Return [X, Y] of the center of cell containing provided text 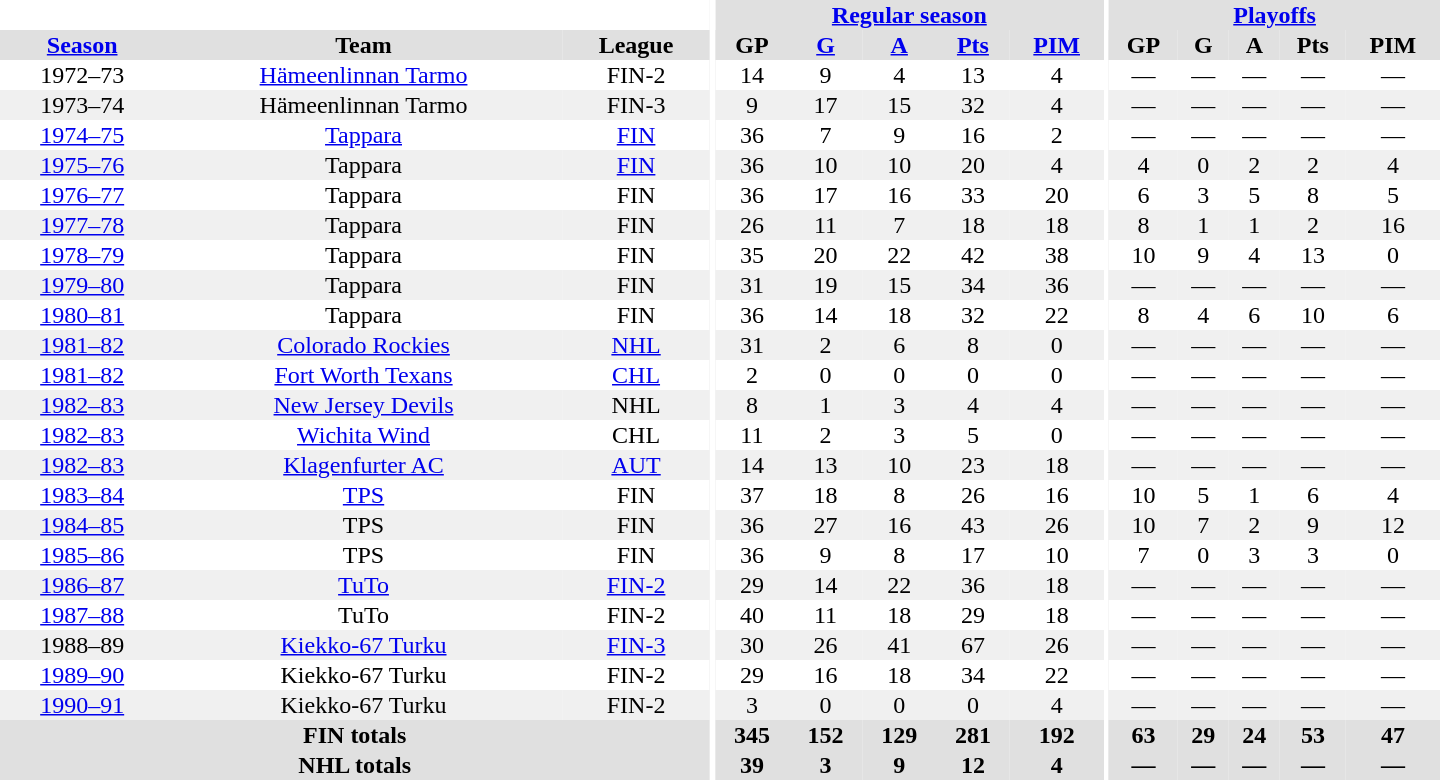
41 [899, 645]
1974–75 [82, 135]
37 [752, 495]
NHL totals [354, 765]
1977–78 [82, 225]
1983–84 [82, 495]
1987–88 [82, 615]
27 [826, 525]
67 [973, 645]
Season [82, 45]
Fort Worth Texans [363, 375]
192 [1057, 735]
FIN totals [354, 735]
53 [1313, 735]
345 [752, 735]
23 [973, 465]
152 [826, 735]
1984–85 [82, 525]
1986–87 [82, 585]
129 [899, 735]
1979–80 [82, 285]
1972–73 [82, 75]
Klagenfurter AC [363, 465]
Wichita Wind [363, 435]
1976–77 [82, 195]
24 [1254, 735]
1978–79 [82, 255]
39 [752, 765]
1985–86 [82, 555]
33 [973, 195]
1975–76 [82, 165]
30 [752, 645]
1973–74 [82, 105]
1990–91 [82, 705]
19 [826, 285]
1989–90 [82, 675]
AUT [636, 465]
League [636, 45]
Team [363, 45]
47 [1393, 735]
40 [752, 615]
63 [1144, 735]
1980–81 [82, 315]
43 [973, 525]
Colorado Rockies [363, 345]
281 [973, 735]
Regular season [909, 15]
Playoffs [1274, 15]
New Jersey Devils [363, 405]
1988–89 [82, 645]
42 [973, 255]
35 [752, 255]
38 [1057, 255]
